Identify which cell holds the provided text, then report its (x, y) central coordinate. 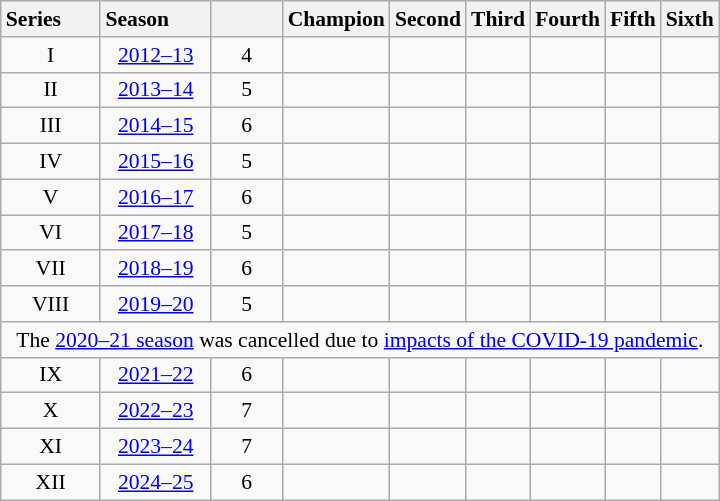
The 2020–21 season was cancelled due to impacts of the COVID-19 pandemic. (360, 340)
Second (428, 19)
Fourth (568, 19)
Third (498, 19)
VIII (51, 304)
X (51, 411)
2012–13 (156, 55)
4 (247, 55)
VI (51, 233)
2015–16 (156, 162)
XII (51, 482)
III (51, 126)
2014–15 (156, 126)
2023–24 (156, 447)
IX (51, 375)
Fifth (633, 19)
XI (51, 447)
Season (156, 19)
2021–22 (156, 375)
2018–19 (156, 269)
Sixth (690, 19)
2022–23 (156, 411)
Champion (336, 19)
2019–20 (156, 304)
II (51, 90)
2017–18 (156, 233)
V (51, 197)
2013–14 (156, 90)
2024–25 (156, 482)
VII (51, 269)
Series (51, 19)
I (51, 55)
2016–17 (156, 197)
IV (51, 162)
